Return the (x, y) coordinate for the center point of the cell that contains the specified text.  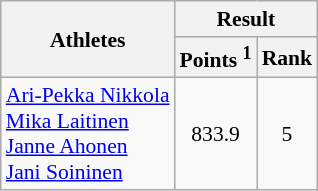
833.9 (216, 134)
Ari-Pekka NikkolaMika LaitinenJanne AhonenJani Soininen (88, 134)
Athletes (88, 40)
Points 1 (216, 58)
Rank (288, 58)
5 (288, 134)
Result (246, 19)
